Find where the given text appears and provide that cell's center as (x, y) coordinate. 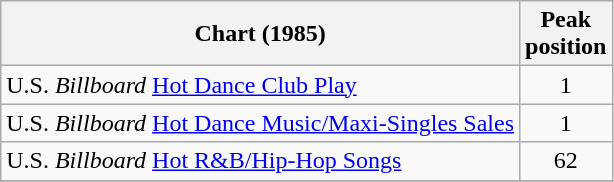
U.S. Billboard Hot Dance Club Play (260, 85)
62 (566, 161)
U.S. Billboard Hot R&B/Hip-Hop Songs (260, 161)
Peakposition (566, 34)
U.S. Billboard Hot Dance Music/Maxi-Singles Sales (260, 123)
Chart (1985) (260, 34)
